Find where the given text appears and provide that cell's center as [X, Y] coordinate. 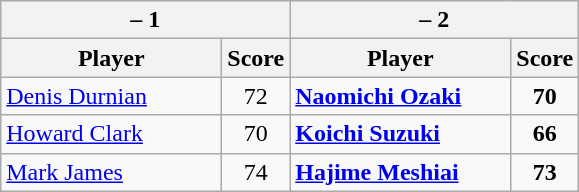
73 [545, 172]
– 2 [434, 20]
66 [545, 134]
Denis Durnian [112, 96]
Naomichi Ozaki [400, 96]
Mark James [112, 172]
74 [256, 172]
– 1 [146, 20]
Hajime Meshiai [400, 172]
Koichi Suzuki [400, 134]
Howard Clark [112, 134]
72 [256, 96]
